Return [x, y] of the center of cell containing provided text 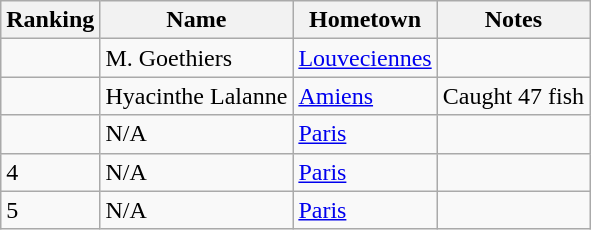
Louveciennes [365, 58]
4 [50, 172]
Notes [513, 20]
5 [50, 210]
Caught 47 fish [513, 96]
Hyacinthe Lalanne [196, 96]
Hometown [365, 20]
Amiens [365, 96]
Ranking [50, 20]
Name [196, 20]
M. Goethiers [196, 58]
